Provide the [X, Y] coordinate of the cell's center where the given text is located.  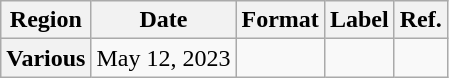
Various [46, 58]
Ref. [420, 20]
Format [280, 20]
Date [164, 20]
Label [359, 20]
Region [46, 20]
May 12, 2023 [164, 58]
